Search for the cell housing the specified text and yield its [x, y] center coordinate. 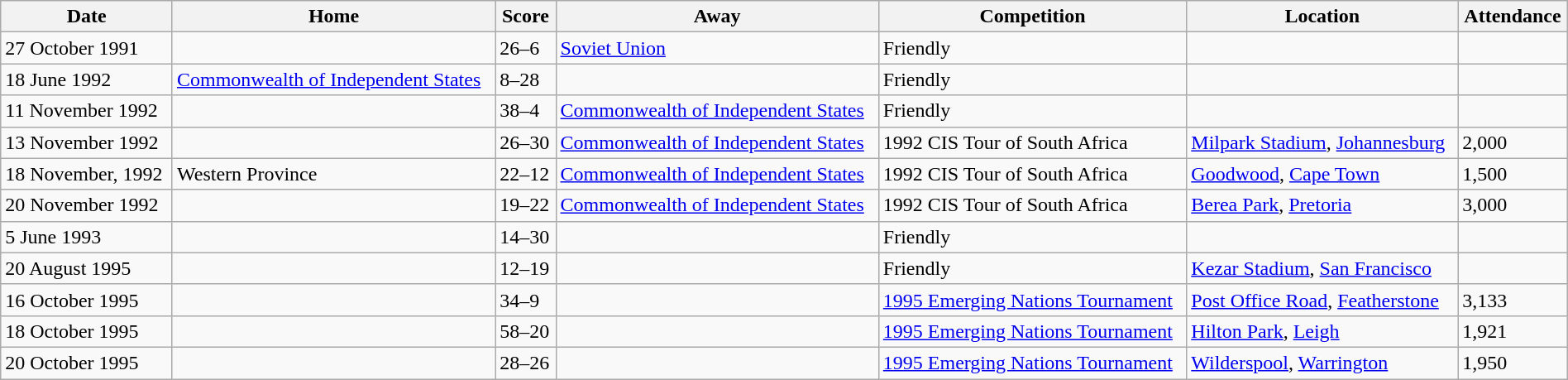
18 June 1992 [87, 79]
1,500 [1513, 174]
18 November, 1992 [87, 174]
38–4 [526, 111]
1,950 [1513, 363]
22–12 [526, 174]
Competition [1032, 17]
26–6 [526, 48]
Hilton Park, Leigh [1322, 331]
8–28 [526, 79]
16 October 1995 [87, 300]
Away [717, 17]
5 June 1993 [87, 237]
34–9 [526, 300]
19–22 [526, 205]
Berea Park, Pretoria [1322, 205]
Location [1322, 17]
Western Province [333, 174]
20 October 1995 [87, 363]
3,133 [1513, 300]
Soviet Union [717, 48]
12–19 [526, 268]
18 October 1995 [87, 331]
14–30 [526, 237]
3,000 [1513, 205]
Wilderspool, Warrington [1322, 363]
13 November 1992 [87, 142]
11 November 1992 [87, 111]
Milpark Stadium, Johannesburg [1322, 142]
1,921 [1513, 331]
Home [333, 17]
Goodwood, Cape Town [1322, 174]
Attendance [1513, 17]
Score [526, 17]
58–20 [526, 331]
2,000 [1513, 142]
28–26 [526, 363]
20 August 1995 [87, 268]
27 October 1991 [87, 48]
Date [87, 17]
20 November 1992 [87, 205]
26–30 [526, 142]
Post Office Road, Featherstone [1322, 300]
Kezar Stadium, San Francisco [1322, 268]
